Return the [X, Y] coordinate for the center point of the cell that contains the specified text.  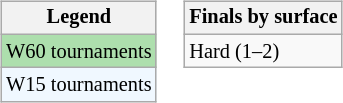
Hard (1–2) [263, 51]
W60 tournaments [78, 51]
Finals by surface [263, 18]
Legend [78, 18]
W15 tournaments [78, 85]
